Output the (x, y) coordinate of the center of the cell containing the given text.  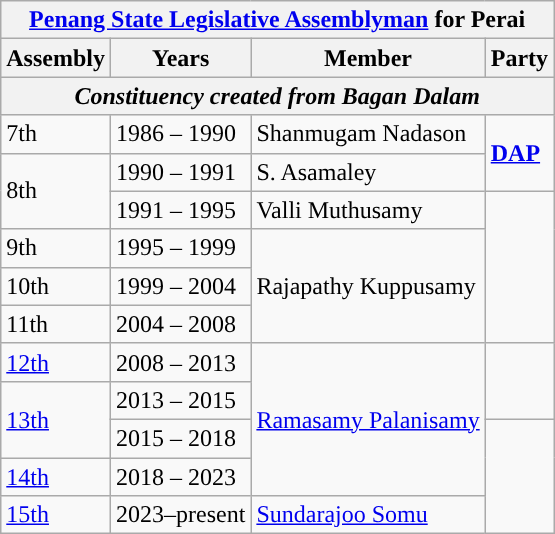
Constituency created from Bagan Dalam (278, 96)
1986 – 1990 (180, 134)
Ramasamy Palanisamy (368, 419)
Rajapathy Kuppusamy (368, 286)
2013 – 2015 (180, 400)
DAP (519, 153)
Penang State Legislative Assemblyman for Perai (278, 20)
2015 – 2018 (180, 438)
Member (368, 58)
7th (56, 134)
9th (56, 248)
10th (56, 286)
2008 – 2013 (180, 362)
11th (56, 324)
S. Asamaley (368, 172)
1995 – 1999 (180, 248)
2004 – 2008 (180, 324)
14th (56, 477)
12th (56, 362)
Shanmugam Nadason (368, 134)
2018 – 2023 (180, 477)
Years (180, 58)
1990 – 1991 (180, 172)
2023–present (180, 515)
1999 – 2004 (180, 286)
Assembly (56, 58)
Valli Muthusamy (368, 210)
15th (56, 515)
8th (56, 191)
13th (56, 419)
Sundarajoo Somu (368, 515)
Party (519, 58)
1991 – 1995 (180, 210)
